For the text-containing cell, return its midpoint in [x, y] coordinate format. 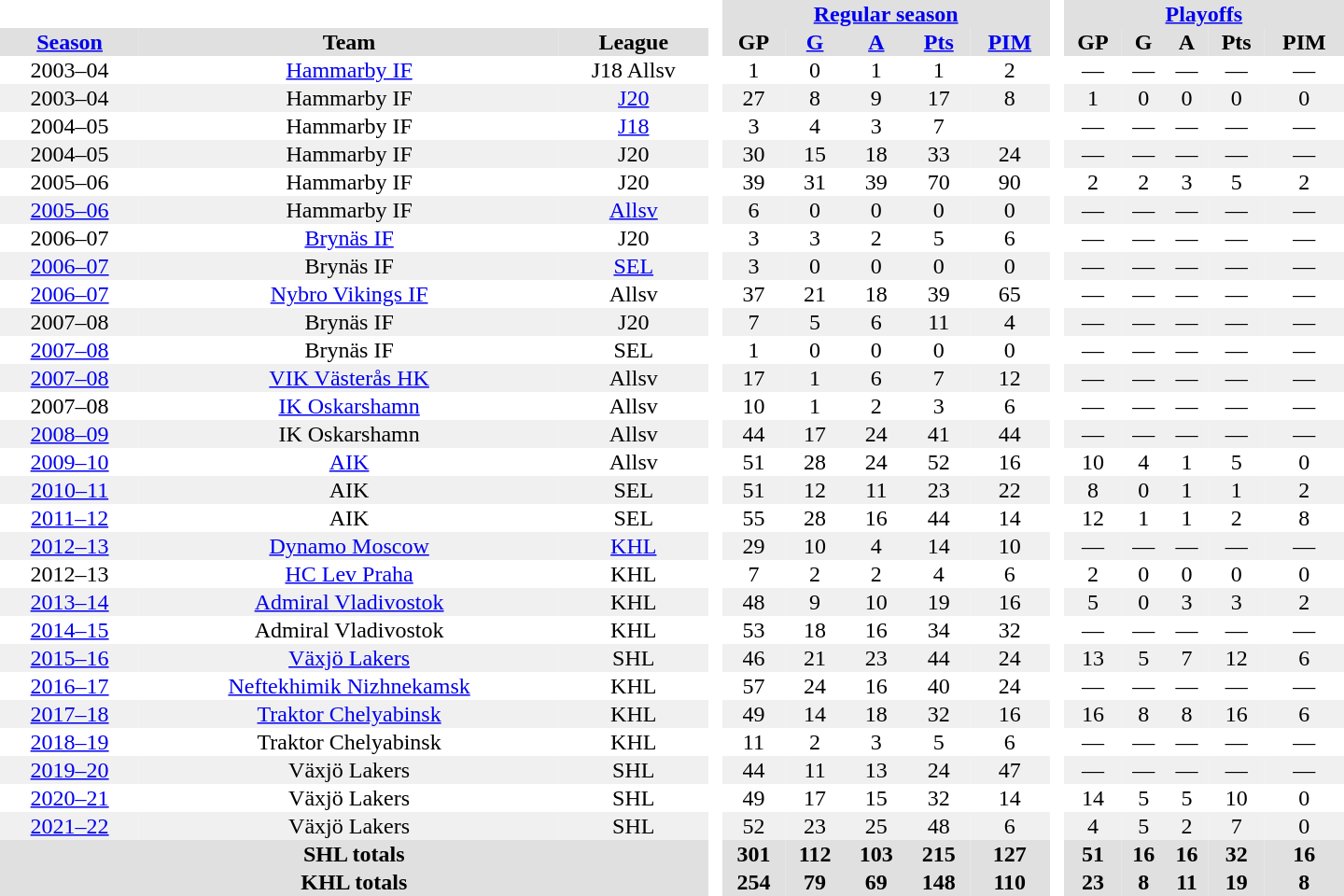
215 [939, 854]
2018–19 [69, 742]
55 [754, 518]
2008–09 [69, 434]
79 [816, 882]
J18 Allsv [634, 70]
69 [875, 882]
2009–10 [69, 462]
Nybro Vikings IF [349, 294]
47 [1010, 770]
29 [754, 546]
90 [1010, 182]
SHL totals [355, 854]
2020–21 [69, 798]
148 [939, 882]
Season [69, 42]
Neftekhimik Nizhnekamsk [349, 686]
HC Lev Praha [349, 574]
30 [754, 154]
34 [939, 630]
2021–22 [69, 826]
2019–20 [69, 770]
112 [816, 854]
Dynamo Moscow [349, 546]
J18 [634, 126]
27 [754, 98]
Regular season [886, 14]
46 [754, 658]
53 [754, 630]
Team [349, 42]
2011–12 [69, 518]
KHL totals [355, 882]
254 [754, 882]
40 [939, 686]
33 [939, 154]
103 [875, 854]
301 [754, 854]
2015–16 [69, 658]
127 [1010, 854]
70 [939, 182]
Playoffs [1204, 14]
League [634, 42]
25 [875, 826]
22 [1010, 490]
2014–15 [69, 630]
2013–14 [69, 602]
2017–18 [69, 714]
37 [754, 294]
VIK Västerås HK [349, 378]
2016–17 [69, 686]
110 [1010, 882]
65 [1010, 294]
31 [816, 182]
41 [939, 434]
2010–11 [69, 490]
57 [754, 686]
